Scan for the cell matching the given text and deliver its [x, y] coordinate at center. 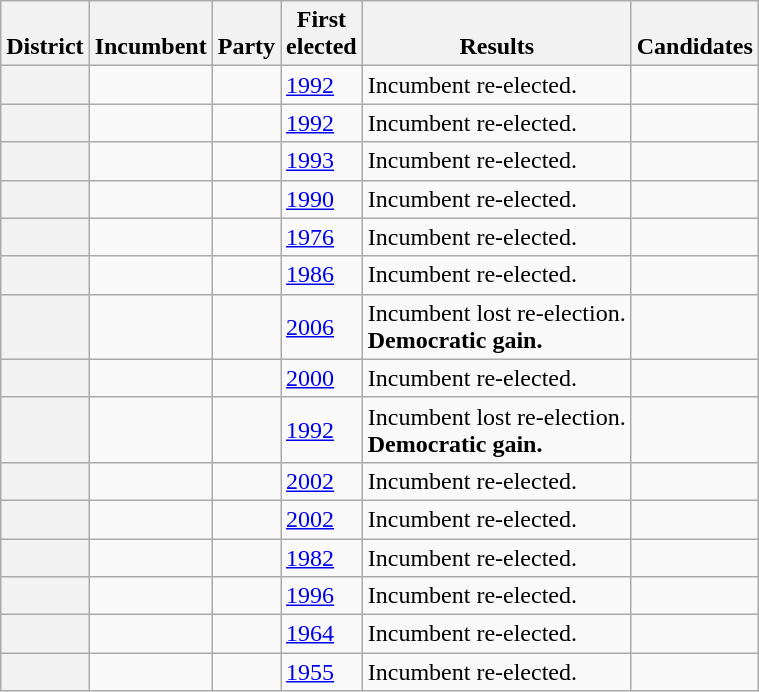
1964 [322, 634]
Incumbent [150, 34]
1993 [322, 161]
1996 [322, 596]
District [45, 34]
1955 [322, 672]
2006 [322, 326]
Results [496, 34]
Candidates [694, 34]
Party [246, 34]
1976 [322, 237]
1990 [322, 199]
1982 [322, 557]
1986 [322, 275]
2000 [322, 378]
Firstelected [322, 34]
